Determine the [x, y] coordinate at the center of the cell enclosing the given text.  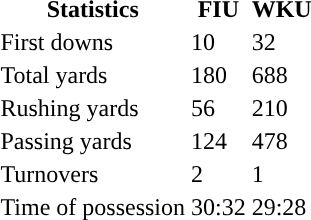
180 [218, 75]
124 [218, 141]
56 [218, 108]
2 [218, 174]
10 [218, 42]
